Search for the cell housing the specified text and yield its (X, Y) center coordinate. 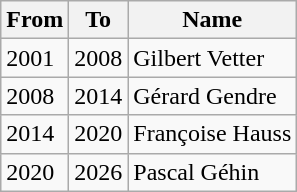
To (98, 20)
2026 (98, 172)
2001 (35, 58)
Françoise Hauss (212, 134)
Gilbert Vetter (212, 58)
Pascal Géhin (212, 172)
Gérard Gendre (212, 96)
Name (212, 20)
From (35, 20)
